Capture the cell that displays the provided text and extract its [x, y] central coordinate. 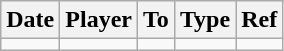
To [156, 20]
Date [30, 20]
Player [99, 20]
Ref [260, 20]
Type [204, 20]
